For the text-containing cell, return its midpoint in [X, Y] coordinate format. 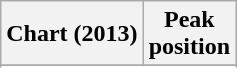
Chart (2013) [72, 34]
Peakposition [189, 34]
